Return the (x, y) coordinate for the center point of the cell that contains the specified text.  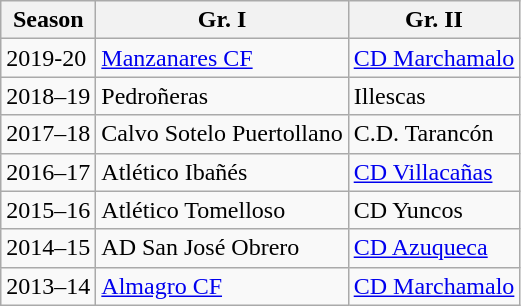
C.D. Tarancón (434, 134)
Gr. II (434, 20)
Season (48, 20)
CD Yuncos (434, 210)
2014–15 (48, 248)
Manzanares CF (222, 58)
Almagro CF (222, 286)
CD Villacañas (434, 172)
2018–19 (48, 96)
2019-20 (48, 58)
2015–16 (48, 210)
2016–17 (48, 172)
Gr. I (222, 20)
CD Azuqueca (434, 248)
2017–18 (48, 134)
AD San José Obrero (222, 248)
Atlético Tomelloso (222, 210)
Pedroñeras (222, 96)
Atlético Ibañés (222, 172)
2013–14 (48, 286)
Calvo Sotelo Puertollano (222, 134)
Illescas (434, 96)
